Output the [X, Y] coordinate of the center of the cell containing the given text.  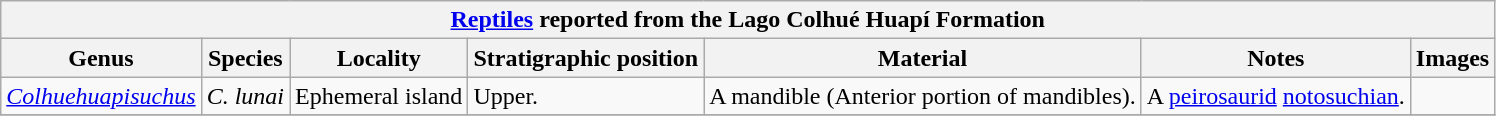
Locality [379, 58]
Colhuehuapisuchus [101, 96]
Ephemeral island [379, 96]
Reptiles reported from the Lago Colhué Huapí Formation [748, 20]
Stratigraphic position [586, 58]
A mandible (Anterior portion of mandibles). [923, 96]
Genus [101, 58]
Notes [1276, 58]
Material [923, 58]
C. lunai [245, 96]
Upper. [586, 96]
A peirosaurid notosuchian. [1276, 96]
Images [1452, 58]
Species [245, 58]
